Pinpoint the cell where the given text exists, returning its (x, y) midpoint coordinate. 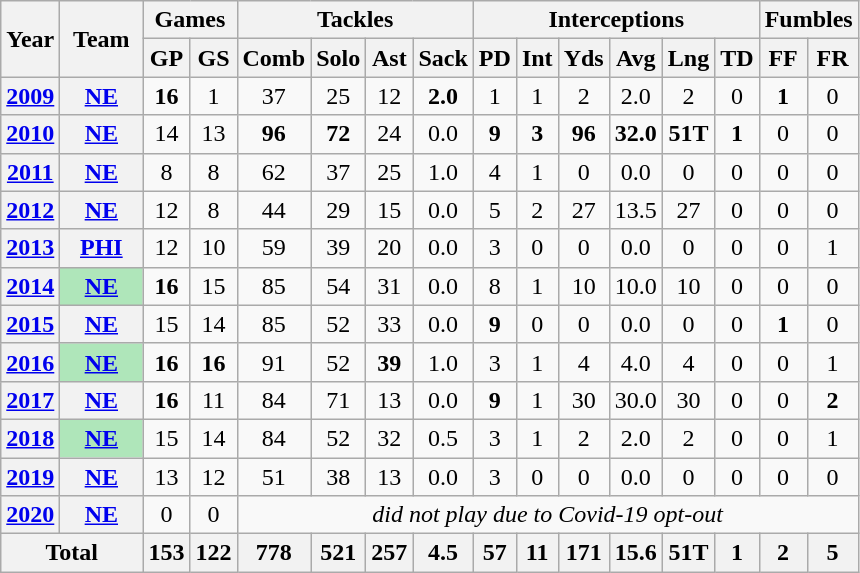
2012 (30, 210)
15.6 (636, 553)
2010 (30, 134)
Yds (584, 58)
24 (390, 134)
57 (494, 553)
62 (274, 172)
did not play due to Covid-19 opt-out (548, 515)
51 (274, 477)
54 (338, 286)
Ast (390, 58)
PHI (102, 248)
FF (783, 58)
2011 (30, 172)
2013 (30, 248)
44 (274, 210)
2016 (30, 362)
2019 (30, 477)
2017 (30, 400)
PD (494, 58)
Comb (274, 58)
2020 (30, 515)
2009 (30, 96)
Avg (636, 58)
33 (390, 324)
29 (338, 210)
Solo (338, 58)
Tackles (355, 20)
TD (737, 58)
Team (102, 39)
20 (390, 248)
10.0 (636, 286)
Total (72, 553)
FR (832, 58)
38 (338, 477)
Year (30, 39)
91 (274, 362)
59 (274, 248)
32 (390, 438)
4.5 (443, 553)
13.5 (636, 210)
778 (274, 553)
31 (390, 286)
Games (190, 20)
Lng (688, 58)
30.0 (636, 400)
2015 (30, 324)
4.0 (636, 362)
521 (338, 553)
Interceptions (616, 20)
2018 (30, 438)
71 (338, 400)
2014 (30, 286)
257 (390, 553)
122 (214, 553)
GS (214, 58)
0.5 (443, 438)
153 (166, 553)
171 (584, 553)
Sack (443, 58)
Fumbles (808, 20)
Int (537, 58)
72 (338, 134)
GP (166, 58)
32.0 (636, 134)
